Return (X, Y) of the center of cell containing provided text 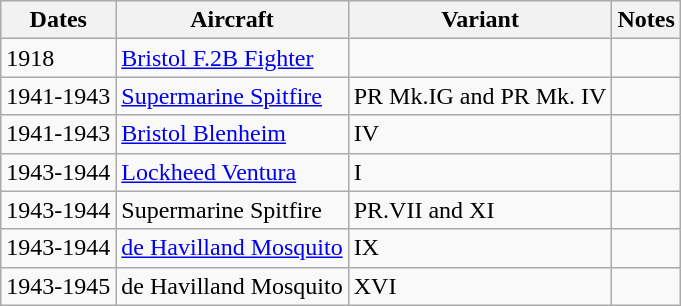
Bristol F.2B Fighter (232, 58)
Dates (58, 20)
Variant (480, 20)
Bristol Blenheim (232, 134)
IV (480, 134)
Lockheed Ventura (232, 172)
1918 (58, 58)
I (480, 172)
Aircraft (232, 20)
PR Mk.IG and PR Mk. IV (480, 96)
XVI (480, 286)
1943-1945 (58, 286)
IX (480, 248)
PR.VII and XI (480, 210)
Notes (646, 20)
